Determine the [X, Y] coordinate at the center of the cell enclosing the given text.  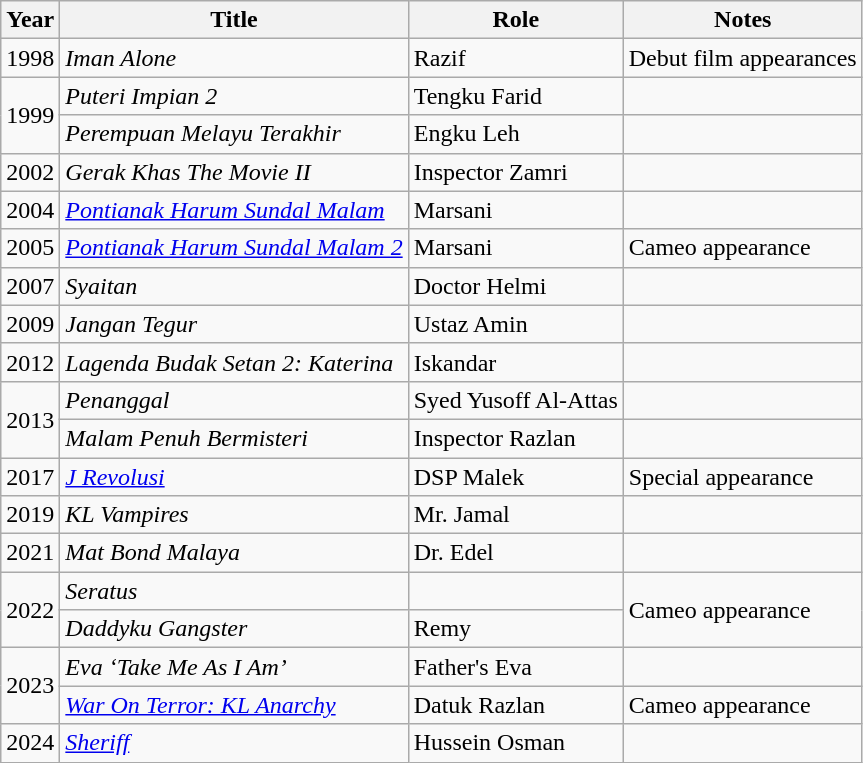
2019 [30, 515]
1998 [30, 58]
Mat Bond Malaya [234, 553]
2007 [30, 286]
Father's Eva [516, 667]
Pontianak Harum Sundal Malam 2 [234, 248]
Syed Yusoff Al-Attas [516, 400]
Mr. Jamal [516, 515]
Syaitan [234, 286]
2002 [30, 172]
Engku Leh [516, 134]
Ustaz Amin [516, 324]
Gerak Khas The Movie II [234, 172]
2012 [30, 362]
Perempuan Melayu Terakhir [234, 134]
Malam Penuh Bermisteri [234, 438]
Iman Alone [234, 58]
J Revolusi [234, 477]
Notes [742, 20]
2009 [30, 324]
Jangan Tegur [234, 324]
Hussein Osman [516, 743]
Sheriff [234, 743]
Iskandar [516, 362]
Eva ‘Take Me As I Am’ [234, 667]
Penanggal [234, 400]
Doctor Helmi [516, 286]
Razif [516, 58]
Datuk Razlan [516, 705]
Remy [516, 629]
2022 [30, 610]
Pontianak Harum Sundal Malam [234, 210]
Special appearance [742, 477]
DSP Malek [516, 477]
2024 [30, 743]
Puteri Impian 2 [234, 96]
Lagenda Budak Setan 2: Katerina [234, 362]
Title [234, 20]
Daddyku Gangster [234, 629]
Seratus [234, 591]
2005 [30, 248]
2023 [30, 686]
1999 [30, 115]
2013 [30, 419]
Dr. Edel [516, 553]
Inspector Razlan [516, 438]
Role [516, 20]
Tengku Farid [516, 96]
2004 [30, 210]
2021 [30, 553]
Year [30, 20]
2017 [30, 477]
Debut film appearances [742, 58]
Inspector Zamri [516, 172]
KL Vampires [234, 515]
War On Terror: KL Anarchy [234, 705]
